Output the [x, y] coordinate of the center of the cell containing the given text.  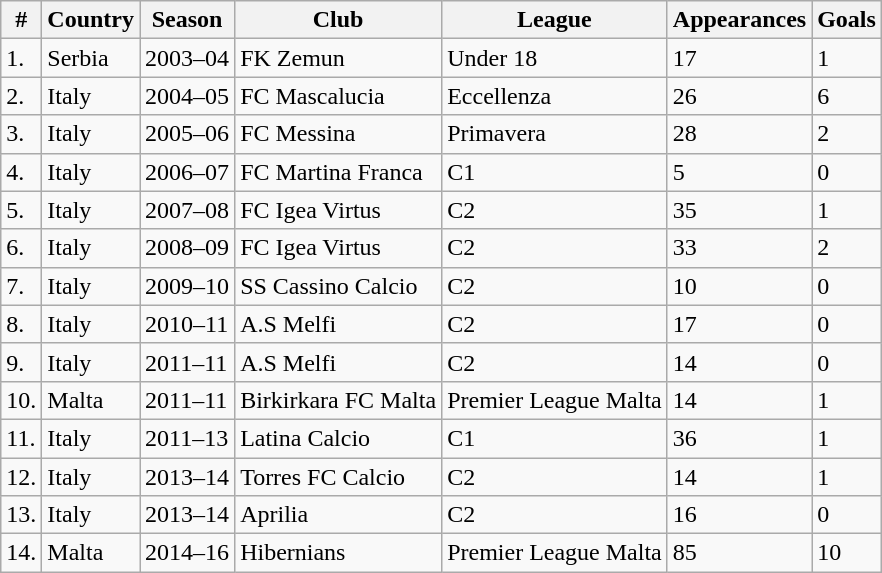
2011–13 [188, 438]
3. [22, 134]
Under 18 [555, 58]
7. [22, 286]
6 [847, 96]
2003–04 [188, 58]
2006–07 [188, 172]
2010–11 [188, 324]
11. [22, 438]
Club [338, 20]
Appearances [739, 20]
1. [22, 58]
Aprilia [338, 515]
FC Martina Franca [338, 172]
Torres FC Calcio [338, 477]
Country [91, 20]
Primavera [555, 134]
2004–05 [188, 96]
10. [22, 400]
Serbia [91, 58]
35 [739, 210]
13. [22, 515]
5 [739, 172]
# [22, 20]
Goals [847, 20]
2014–16 [188, 553]
SS Cassino Calcio [338, 286]
16 [739, 515]
FC Mascalucia [338, 96]
2009–10 [188, 286]
33 [739, 248]
14. [22, 553]
2007–08 [188, 210]
2. [22, 96]
85 [739, 553]
26 [739, 96]
FK Zemun [338, 58]
FC Messina [338, 134]
Birkirkara FC Malta [338, 400]
Latina Calcio [338, 438]
6. [22, 248]
4. [22, 172]
Eccellenza [555, 96]
8. [22, 324]
9. [22, 362]
Hibernians [338, 553]
36 [739, 438]
28 [739, 134]
12. [22, 477]
League [555, 20]
2008–09 [188, 248]
Season [188, 20]
5. [22, 210]
2005–06 [188, 134]
